For the text-containing cell, return its midpoint in [X, Y] coordinate format. 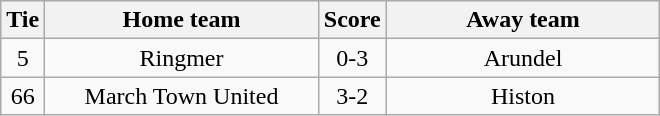
Arundel [523, 58]
Away team [523, 20]
Ringmer [182, 58]
Home team [182, 20]
5 [23, 58]
66 [23, 96]
Tie [23, 20]
March Town United [182, 96]
Score [352, 20]
Histon [523, 96]
3-2 [352, 96]
0-3 [352, 58]
